Extract the (x, y) coordinate from the center of the cell holding the provided text.  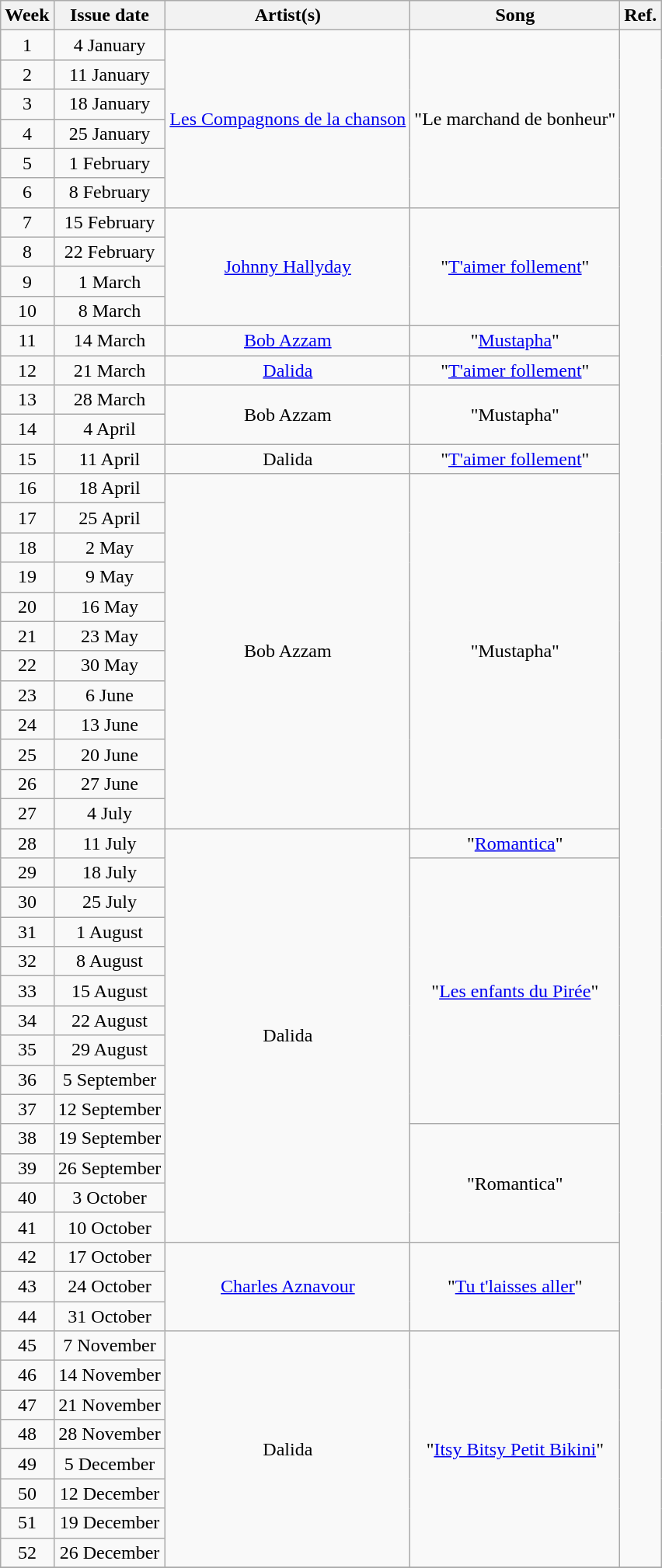
7 November (110, 1346)
27 June (110, 784)
13 (27, 400)
28 November (110, 1434)
27 (27, 813)
25 January (110, 134)
47 (27, 1405)
18 July (110, 873)
17 October (110, 1257)
5 (27, 163)
21 November (110, 1405)
1 February (110, 163)
Charles Aznavour (287, 1286)
Artist(s) (287, 16)
18 April (110, 488)
28 March (110, 400)
26 September (110, 1168)
50 (27, 1493)
"Le marchand de bonheur" (515, 119)
13 June (110, 725)
7 (27, 222)
45 (27, 1346)
19 September (110, 1139)
12 (27, 370)
Week (27, 16)
28 (27, 843)
18 (27, 548)
26 (27, 784)
12 September (110, 1109)
22 (27, 666)
46 (27, 1375)
16 (27, 488)
14 November (110, 1375)
24 (27, 725)
5 December (110, 1464)
33 (27, 991)
14 (27, 429)
29 August (110, 1050)
34 (27, 1020)
22 August (110, 1020)
52 (27, 1552)
4 (27, 134)
"Itsy Bitsy Petit Bikini" (515, 1449)
8 August (110, 961)
38 (27, 1139)
11 January (110, 75)
3 October (110, 1198)
18 January (110, 104)
12 December (110, 1493)
Issue date (110, 16)
23 May (110, 636)
"Les enfants du Pirée" (515, 991)
Johnny Hallyday (287, 266)
23 (27, 695)
5 September (110, 1080)
3 (27, 104)
51 (27, 1523)
43 (27, 1286)
1 August (110, 932)
16 May (110, 607)
8 (27, 252)
15 August (110, 991)
26 December (110, 1552)
29 (27, 873)
10 (27, 311)
Les Compagnons de la chanson (287, 119)
15 (27, 459)
2 May (110, 548)
41 (27, 1227)
6 (27, 193)
19 (27, 577)
11 July (110, 843)
4 January (110, 45)
30 May (110, 666)
20 (27, 607)
Song (515, 16)
31 (27, 932)
4 July (110, 813)
48 (27, 1434)
40 (27, 1198)
22 February (110, 252)
1 March (110, 281)
14 March (110, 340)
11 (27, 340)
6 June (110, 695)
25 April (110, 518)
35 (27, 1050)
37 (27, 1109)
30 (27, 902)
4 April (110, 429)
2 (27, 75)
24 October (110, 1286)
49 (27, 1464)
11 April (110, 459)
15 February (110, 222)
17 (27, 518)
42 (27, 1257)
9 (27, 281)
25 July (110, 902)
25 (27, 754)
44 (27, 1316)
20 June (110, 754)
Ref. (640, 16)
21 (27, 636)
19 December (110, 1523)
9 May (110, 577)
8 March (110, 311)
36 (27, 1080)
31 October (110, 1316)
1 (27, 45)
"Tu t'laisses aller" (515, 1286)
21 March (110, 370)
10 October (110, 1227)
32 (27, 961)
39 (27, 1168)
8 February (110, 193)
